Identify which cell holds the provided text, then report its [X, Y] central coordinate. 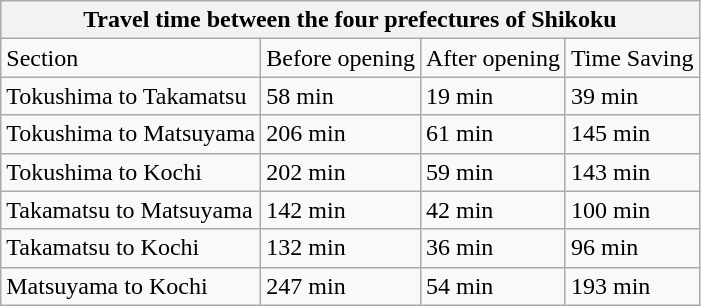
193 min [632, 286]
Travel time between the four prefectures of Shikoku [350, 20]
142 min [341, 210]
36 min [492, 248]
59 min [492, 172]
247 min [341, 286]
100 min [632, 210]
96 min [632, 248]
Matsuyama to Kochi [131, 286]
Section [131, 58]
58 min [341, 96]
202 min [341, 172]
19 min [492, 96]
143 min [632, 172]
206 min [341, 134]
Tokushima to Takamatsu [131, 96]
145 min [632, 134]
Tokushima to Kochi [131, 172]
61 min [492, 134]
39 min [632, 96]
After opening [492, 58]
Before opening [341, 58]
Takamatsu to Matsuyama [131, 210]
54 min [492, 286]
Time Saving [632, 58]
Takamatsu to Kochi [131, 248]
132 min [341, 248]
42 min [492, 210]
Tokushima to Matsuyama [131, 134]
